Scan for the cell matching the given text and deliver its [X, Y] coordinate at center. 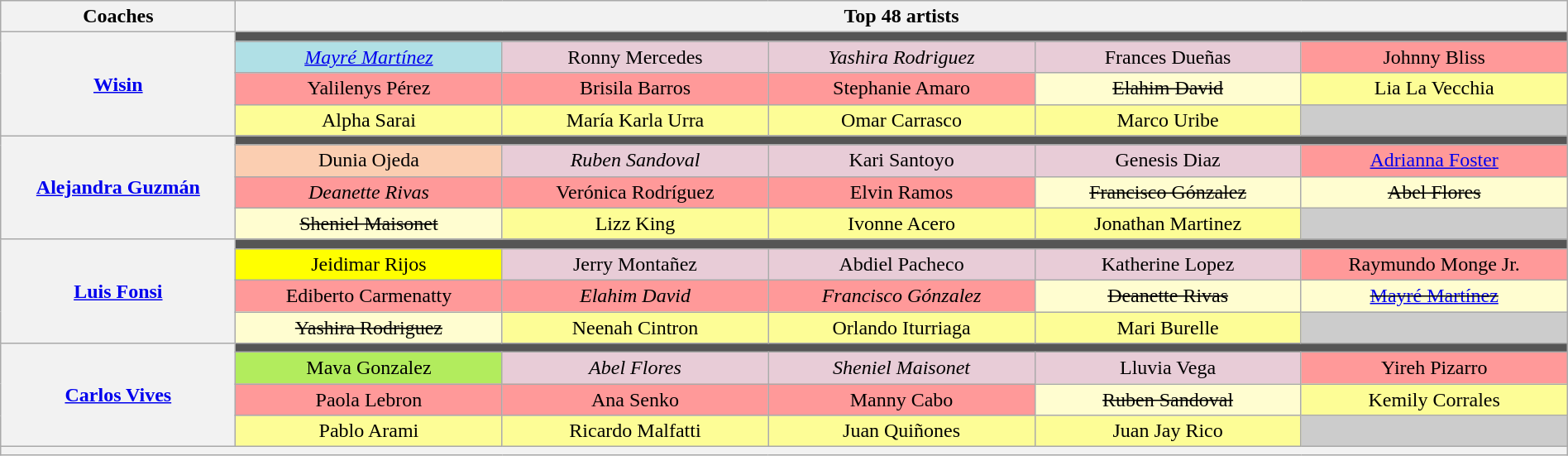
Elvin Ramos [901, 192]
María Karla Urra [635, 120]
Katherine Lopez [1168, 264]
Manny Cabo [901, 400]
Yalilenys Pérez [369, 89]
Lizz King [635, 223]
Johnny Bliss [1434, 57]
Ana Senko [635, 400]
Raymundo Monge Jr. [1434, 264]
Ricardo Malfatti [635, 431]
Coaches [118, 17]
Yireh Pizarro [1434, 368]
Omar Carrasco [901, 120]
Alejandra Guzmán [118, 187]
Kemily Corrales [1434, 400]
Carlos Vives [118, 396]
Paola Lebron [369, 400]
Frances Dueñas [1168, 57]
Neenah Cintron [635, 327]
Ivonne Acero [901, 223]
Mava Gonzalez [369, 368]
Ronny Mercedes [635, 57]
Orlando Iturriaga [901, 327]
Lia La Vecchia [1434, 89]
Mari Burelle [1168, 327]
Luis Fonsi [118, 291]
Top 48 artists [901, 17]
Dunia Ojeda [369, 161]
Adrianna Foster [1434, 161]
Ediberto Carmenatty [369, 295]
Wisin [118, 84]
Alpha Sarai [369, 120]
Lluvia Vega [1168, 368]
Jeidimar Rijos [369, 264]
Juan Quiñones [901, 431]
Verónica Rodríguez [635, 192]
Stephanie Amaro [901, 89]
Brisila Barros [635, 89]
Pablo Arami [369, 431]
Genesis Diaz [1168, 161]
Jonathan Martinez [1168, 223]
Marco Uribe [1168, 120]
Jerry Montañez [635, 264]
Kari Santoyo [901, 161]
Juan Jay Rico [1168, 431]
Abdiel Pacheco [901, 264]
